Determine the (X, Y) coordinate at the center of the cell enclosing the given text.  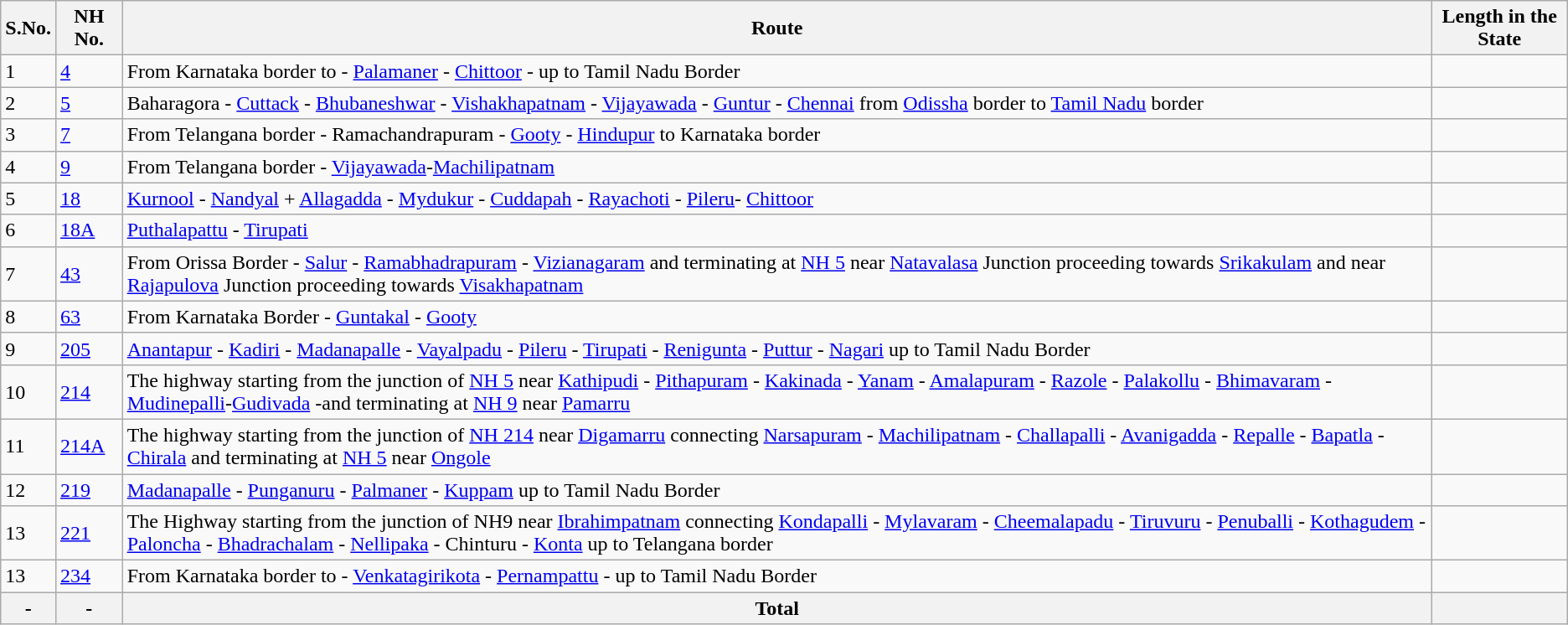
Route (777, 28)
221 (89, 533)
234 (89, 576)
8 (28, 317)
From Telangana border - Vijayawada-Machilipatnam (777, 167)
3 (28, 135)
219 (89, 490)
2 (28, 103)
Length in the State (1499, 28)
From Karnataka Border - Guntakal - Gooty (777, 317)
Madanapalle - Punganuru - Palmaner - Kuppam up to Tamil Nadu Border (777, 490)
Baharagora - Cuttack - Bhubaneshwar - Vishakhapatnam - Vijayawada - Guntur - Chennai from Odissha border to Tamil Nadu border (777, 103)
12 (28, 490)
Anantapur - Kadiri - Madanapalle - Vayalpadu - Pileru - Tirupati - Renigunta - Puttur - Nagari up to Tamil Nadu Border (777, 349)
6 (28, 230)
S.No. (28, 28)
205 (89, 349)
43 (89, 273)
214 (89, 392)
Total (777, 608)
18 (89, 199)
From Karnataka border to - Venkatagirikota - Pernampattu - up to Tamil Nadu Border (777, 576)
From Karnataka border to - Palamaner - Chittoor - up to Tamil Nadu Border (777, 71)
1 (28, 71)
From Telangana border - Ramachandrapuram - Gooty - Hindupur to Karnataka border (777, 135)
NH No. (89, 28)
Puthalapattu - Tirupati (777, 230)
214A (89, 446)
18A (89, 230)
Kurnool - Nandyal + Allagadda - Mydukur - Cuddapah - Rayachoti - Pileru- Chittoor (777, 199)
10 (28, 392)
63 (89, 317)
11 (28, 446)
